Extract the [X, Y] coordinate from the center of the cell holding the provided text.  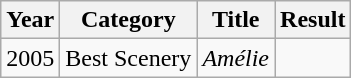
Result [313, 20]
Title [236, 20]
Category [128, 20]
Year [30, 20]
2005 [30, 58]
Best Scenery [128, 58]
Amélie [236, 58]
